Output the [x, y] coordinate of the center of the cell containing the given text.  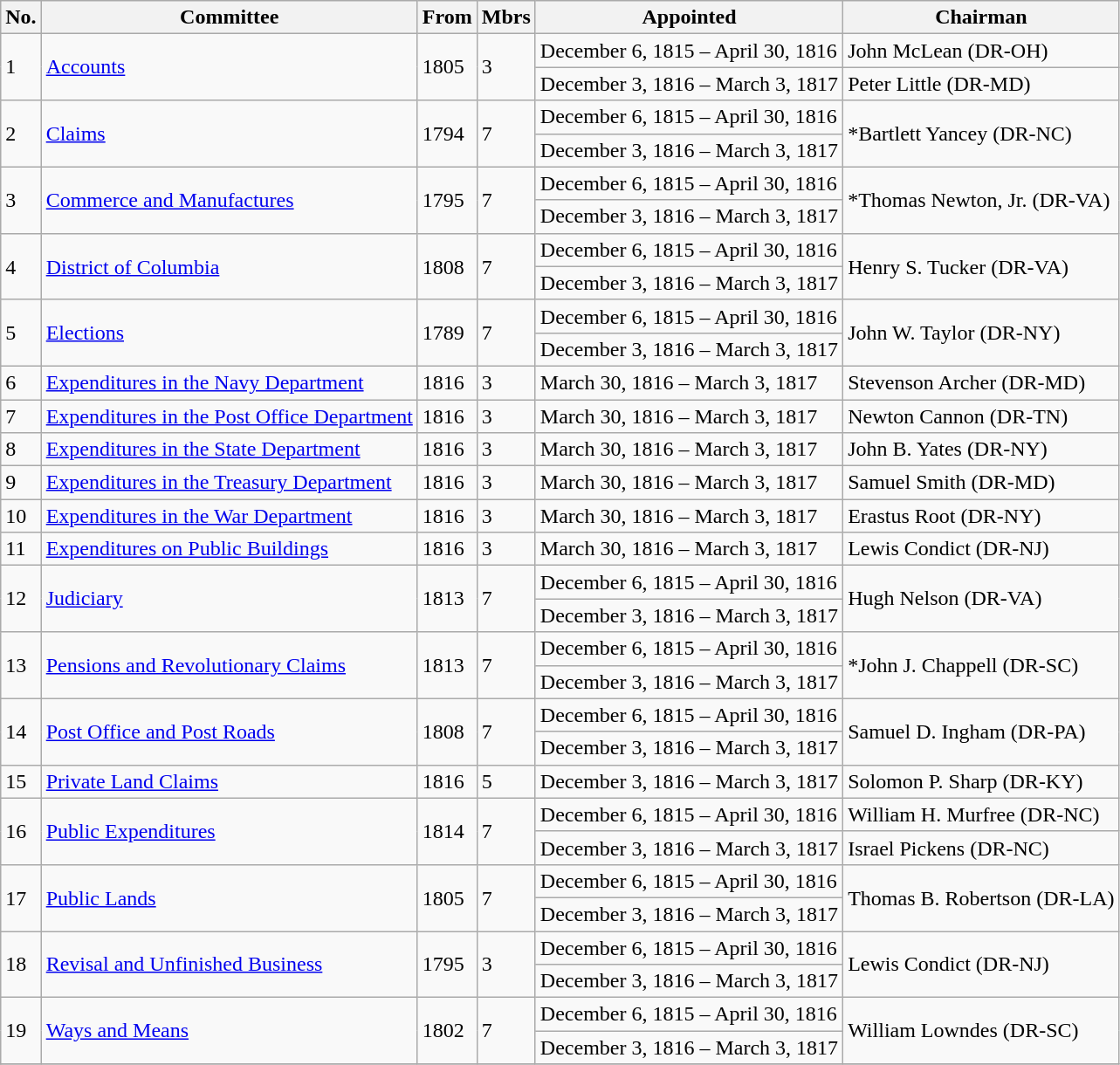
Appointed [689, 17]
1794 [447, 134]
No. [21, 17]
Samuel Smith (DR-MD) [981, 483]
8 [21, 450]
Samuel D. Ingham (DR-PA) [981, 732]
4 [21, 266]
6 [21, 382]
Accounts [229, 67]
John McLean (DR-OH) [981, 51]
Erastus Root (DR-NY) [981, 516]
Expenditures in the Post Office Department [229, 416]
Expenditures in the Treasury Department [229, 483]
Revisal and Unfinished Business [229, 964]
1814 [447, 831]
15 [21, 781]
1789 [447, 333]
Hugh Nelson (DR-VA) [981, 599]
Peter Little (DR-MD) [981, 84]
Elections [229, 333]
13 [21, 665]
Expenditures in the State Department [229, 450]
Mbrs [506, 17]
19 [21, 1031]
Public Lands [229, 897]
Pensions and Revolutionary Claims [229, 665]
11 [21, 549]
Expenditures on Public Buildings [229, 549]
Israel Pickens (DR-NC) [981, 848]
*Thomas Newton, Jr. (DR-VA) [981, 200]
18 [21, 964]
Solomon P. Sharp (DR-KY) [981, 781]
From [447, 17]
John W. Taylor (DR-NY) [981, 333]
14 [21, 732]
Ways and Means [229, 1031]
Claims [229, 134]
Chairman [981, 17]
1802 [447, 1031]
Public Expenditures [229, 831]
Expenditures in the Navy Department [229, 382]
2 [21, 134]
William H. Murfree (DR-NC) [981, 814]
Judiciary [229, 599]
*Bartlett Yancey (DR-NC) [981, 134]
12 [21, 599]
Commerce and Manufactures [229, 200]
District of Columbia [229, 266]
Thomas B. Robertson (DR-LA) [981, 897]
Newton Cannon (DR-TN) [981, 416]
9 [21, 483]
Post Office and Post Roads [229, 732]
10 [21, 516]
Stevenson Archer (DR-MD) [981, 382]
*John J. Chappell (DR-SC) [981, 665]
Private Land Claims [229, 781]
John B. Yates (DR-NY) [981, 450]
16 [21, 831]
17 [21, 897]
Committee [229, 17]
William Lowndes (DR-SC) [981, 1031]
Expenditures in the War Department [229, 516]
1 [21, 67]
Henry S. Tucker (DR-VA) [981, 266]
